Scan for the cell matching the given text and deliver its (x, y) coordinate at center. 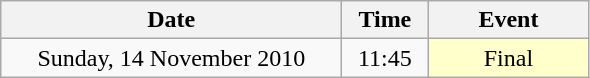
11:45 (385, 58)
Time (385, 20)
Sunday, 14 November 2010 (172, 58)
Final (508, 58)
Date (172, 20)
Event (508, 20)
